Determine the (x, y) coordinate at the center of the cell enclosing the given text.  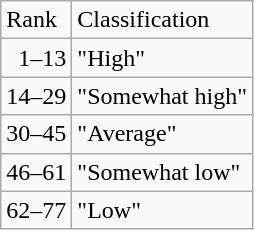
46–61 (36, 172)
"Somewhat high" (162, 96)
30–45 (36, 134)
14–29 (36, 96)
62–77 (36, 210)
"Average" (162, 134)
"High" (162, 58)
1–13 (36, 58)
Classification (162, 20)
"Somewhat low" (162, 172)
"Low" (162, 210)
Rank (36, 20)
